Detect which cell encompasses the target text, then output its [x, y] center coordinate. 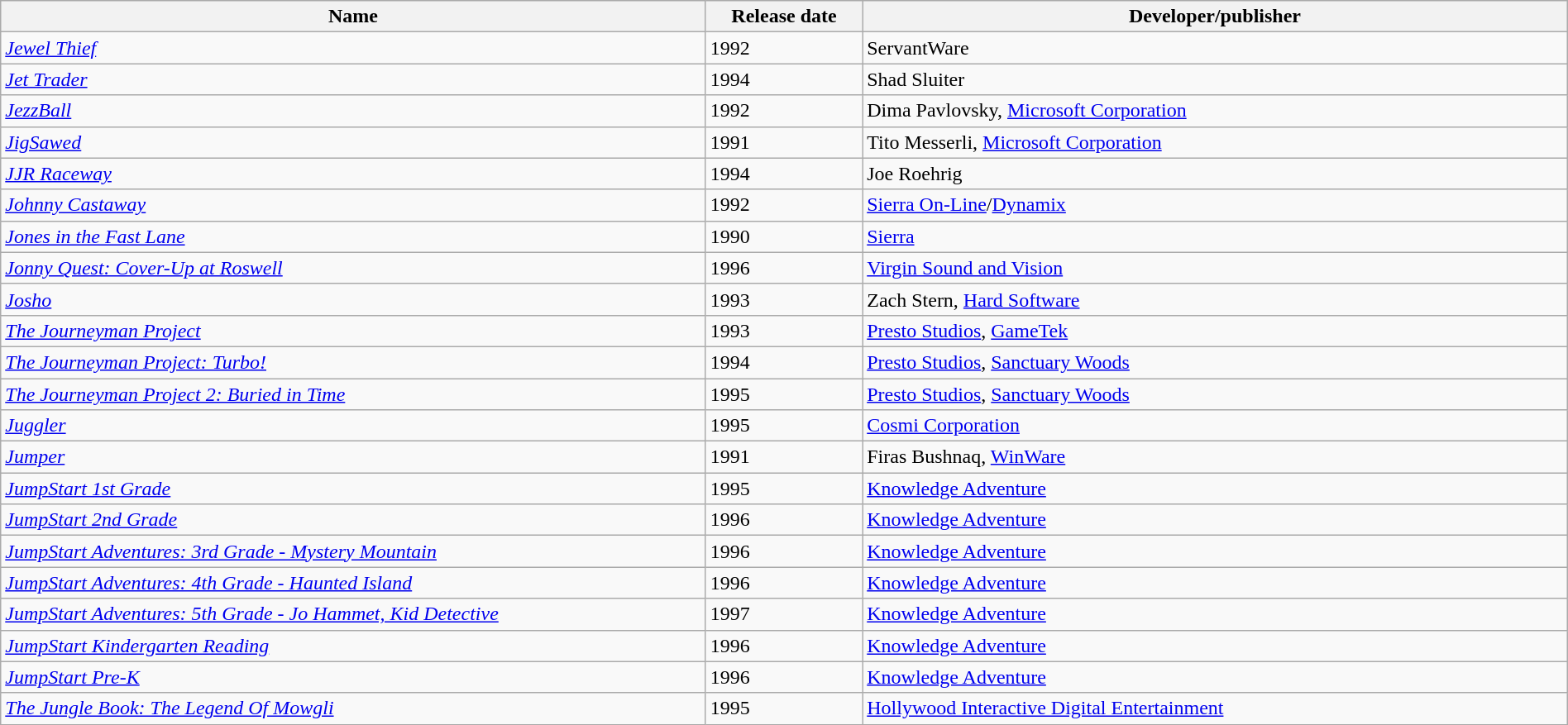
Presto Studios, GameTek [1216, 331]
Joe Roehrig [1216, 174]
Firas Bushnaq, WinWare [1216, 457]
Dima Pavlovsky, Microsoft Corporation [1216, 111]
JezzBall [354, 111]
Jewel Thief [354, 48]
ServantWare [1216, 48]
Tito Messerli, Microsoft Corporation [1216, 142]
JumpStart Adventures: 5th Grade - Jo Hammet, Kid Detective [354, 614]
JumpStart 1st Grade [354, 489]
Jet Trader [354, 79]
Jonny Quest: Cover-Up at Roswell [354, 268]
Johnny Castaway [354, 205]
Jumper [354, 457]
1997 [784, 614]
JumpStart Pre-K [354, 677]
Jones in the Fast Lane [354, 236]
Zach Stern, Hard Software [1216, 299]
1990 [784, 236]
The Jungle Book: The Legend Of Mowgli [354, 708]
JumpStart 2nd Grade [354, 520]
Virgin Sound and Vision [1216, 268]
Sierra [1216, 236]
Developer/publisher [1216, 17]
JumpStart Adventures: 3rd Grade - Mystery Mountain [354, 551]
JigSawed [354, 142]
The Journeyman Project 2: Buried in Time [354, 394]
Juggler [354, 426]
JumpStart Kindergarten Reading [354, 646]
The Journeyman Project: Turbo! [354, 362]
JJR Raceway [354, 174]
The Journeyman Project [354, 331]
Hollywood Interactive Digital Entertainment [1216, 708]
Cosmi Corporation [1216, 426]
Release date [784, 17]
Name [354, 17]
JumpStart Adventures: 4th Grade - Haunted Island [354, 583]
Josho [354, 299]
Sierra On-Line/Dynamix [1216, 205]
Shad Sluiter [1216, 79]
